Capture the cell that displays the provided text and extract its [X, Y] central coordinate. 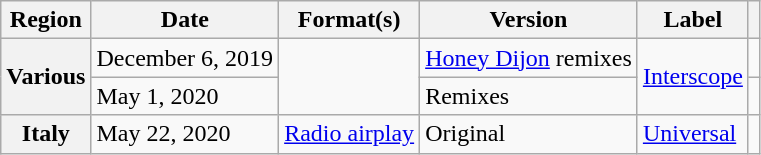
Interscope [692, 77]
Format(s) [350, 20]
Original [529, 134]
Various [46, 77]
Remixes [529, 96]
Honey Dijon remixes [529, 58]
Date [185, 20]
Version [529, 20]
Universal [692, 134]
May 1, 2020 [185, 96]
December 6, 2019 [185, 58]
Label [692, 20]
Radio airplay [350, 134]
Italy [46, 134]
May 22, 2020 [185, 134]
Region [46, 20]
